Return the (X, Y) coordinate for the center point of the cell that contains the specified text.  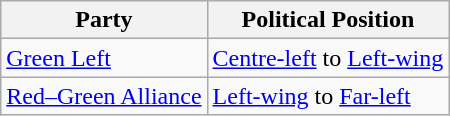
Green Left (104, 58)
Party (104, 20)
Political Position (328, 20)
Left-wing to Far-left (328, 96)
Centre-left to Left-wing (328, 58)
Red–Green Alliance (104, 96)
